Return the (x, y) coordinate for the center point of the cell that contains the specified text.  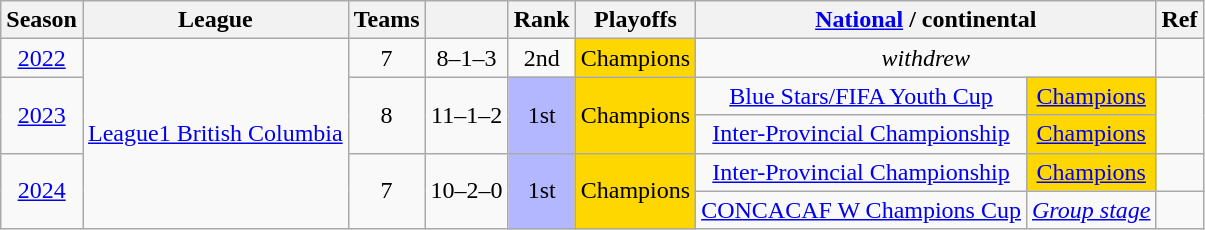
Ref (1180, 20)
2023 (42, 115)
8 (386, 115)
8–1–3 (466, 58)
Group stage (1091, 210)
10–2–0 (466, 191)
Teams (386, 20)
National / continental (926, 20)
11–1–2 (466, 115)
Rank (542, 20)
Blue Stars/FIFA Youth Cup (862, 96)
CONCACAF W Champions Cup (862, 210)
League (215, 20)
Season (42, 20)
2nd (542, 58)
League1 British Columbia (215, 134)
withdrew (926, 58)
Playoffs (635, 20)
2024 (42, 191)
2022 (42, 58)
